Identify which cell holds the provided text, then report its [X, Y] central coordinate. 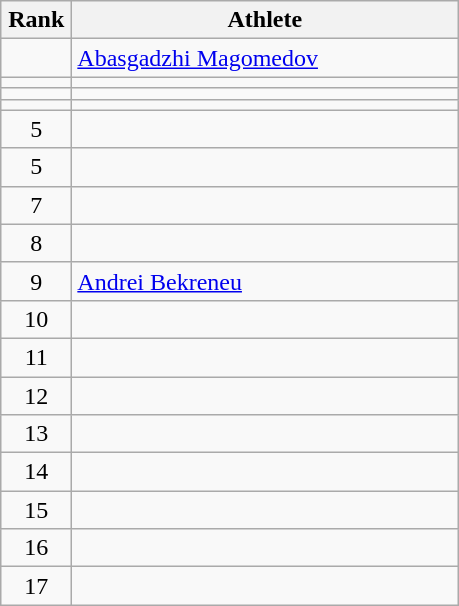
Athlete [265, 20]
8 [36, 243]
Andrei Bekreneu [265, 281]
17 [36, 586]
7 [36, 205]
16 [36, 548]
10 [36, 319]
9 [36, 281]
Rank [36, 20]
15 [36, 510]
14 [36, 472]
12 [36, 395]
13 [36, 434]
Abasgadzhi Magomedov [265, 58]
11 [36, 357]
